From the cell containing the given text, extract its center point as [X, Y] coordinate. 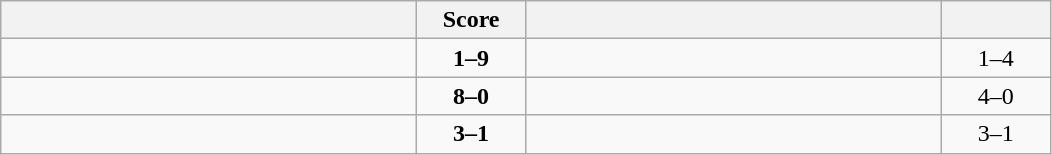
1–9 [472, 58]
8–0 [472, 96]
1–4 [996, 58]
Score [472, 20]
4–0 [996, 96]
